Determine the (X, Y) coordinate at the center of the cell enclosing the given text.  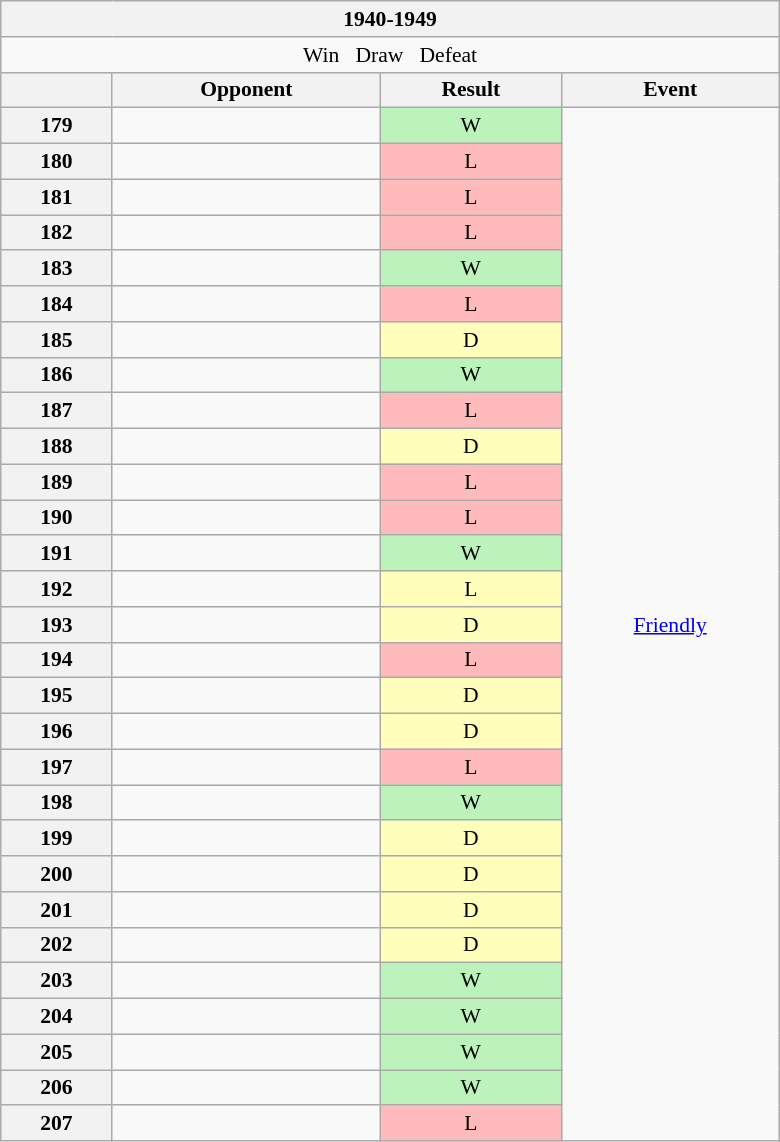
Friendly (670, 624)
182 (56, 233)
Opponent (246, 90)
199 (56, 839)
201 (56, 910)
180 (56, 162)
198 (56, 803)
183 (56, 269)
205 (56, 1052)
197 (56, 767)
186 (56, 375)
1940-1949 (390, 19)
194 (56, 660)
189 (56, 482)
193 (56, 625)
184 (56, 304)
203 (56, 981)
196 (56, 732)
206 (56, 1088)
207 (56, 1124)
200 (56, 874)
195 (56, 696)
192 (56, 589)
Win Draw Defeat (390, 55)
191 (56, 554)
188 (56, 447)
Event (670, 90)
190 (56, 518)
185 (56, 340)
Result (471, 90)
202 (56, 945)
179 (56, 126)
187 (56, 411)
204 (56, 1017)
181 (56, 197)
